Determine the [X, Y] coordinate at the center of the cell enclosing the given text.  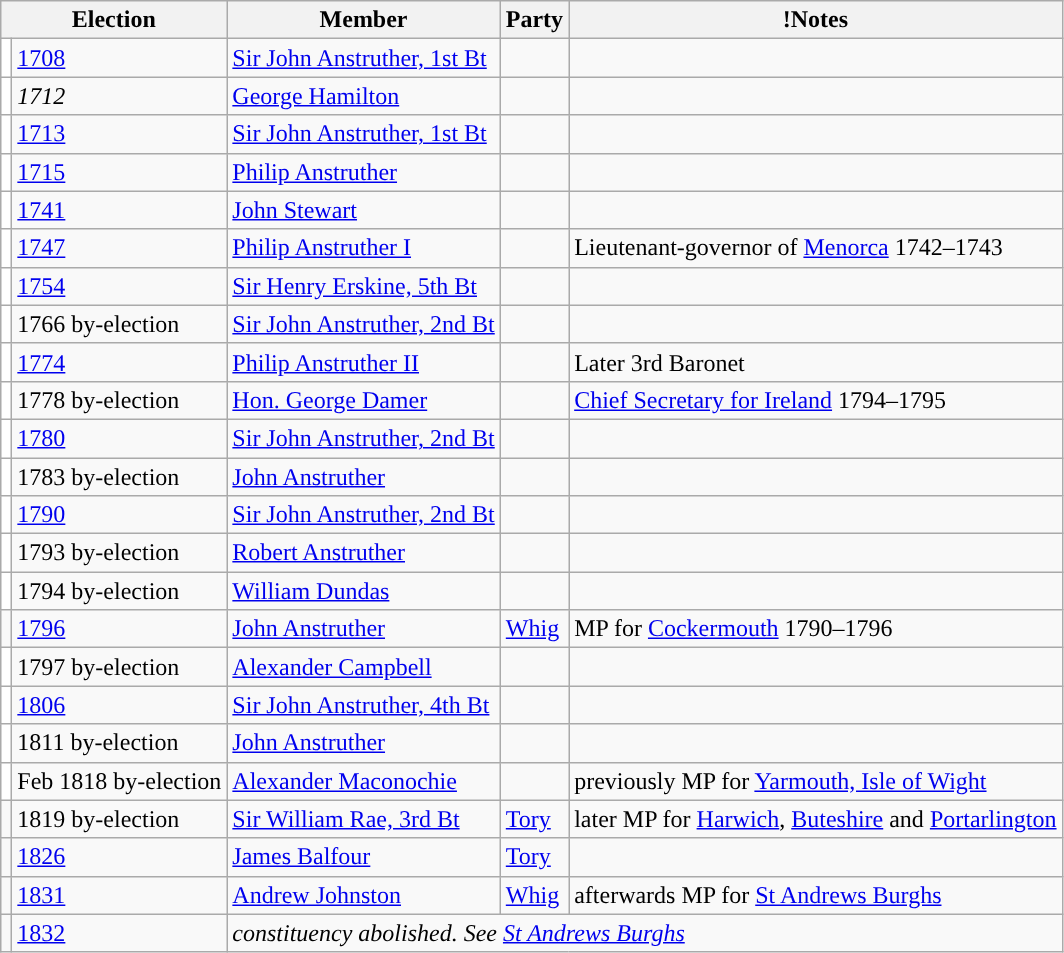
James Balfour [364, 857]
Chief Secretary for Ireland 1794–1795 [816, 400]
William Dundas [364, 591]
1778 by-election [120, 400]
1783 by-election [120, 477]
Election [114, 20]
Alexander Campbell [364, 667]
1831 [120, 895]
1790 [120, 515]
1796 [120, 629]
previously MP for Yarmouth, Isle of Wight [816, 781]
Hon. George Damer [364, 400]
Philip Anstruther I [364, 248]
1712 [120, 96]
Sir William Rae, 3rd Bt [364, 819]
Member [364, 20]
George Hamilton [364, 96]
1832 [120, 933]
Party [534, 20]
1741 [120, 210]
1793 by-election [120, 553]
Philip Anstruther II [364, 362]
Lieutenant-governor of Menorca 1742–1743 [816, 248]
Andrew Johnston [364, 895]
Feb 1818 by-election [120, 781]
later MP for Harwich, Buteshire and Portarlington [816, 819]
MP for Cockermouth 1790–1796 [816, 629]
Robert Anstruther [364, 553]
1774 [120, 362]
1797 by-election [120, 667]
afterwards MP for St Andrews Burghs [816, 895]
1708 [120, 58]
1747 [120, 248]
1754 [120, 286]
constituency abolished. See St Andrews Burghs [644, 933]
1794 by-election [120, 591]
Sir John Anstruther, 4th Bt [364, 705]
1715 [120, 172]
Alexander Maconochie [364, 781]
Later 3rd Baronet [816, 362]
Philip Anstruther [364, 172]
1806 [120, 705]
1826 [120, 857]
1713 [120, 134]
1811 by-election [120, 743]
1766 by-election [120, 324]
1819 by-election [120, 819]
John Stewart [364, 210]
!Notes [816, 20]
1780 [120, 438]
Sir Henry Erskine, 5th Bt [364, 286]
